Determine the (X, Y) coordinate at the center of the cell enclosing the given text.  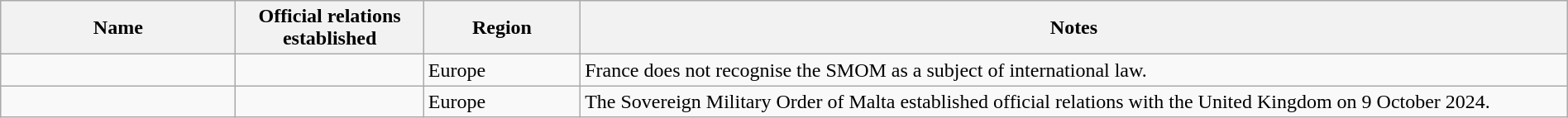
Official relations established (329, 28)
Region (501, 28)
Notes (1074, 28)
The Sovereign Military Order of Malta established official relations with the United Kingdom on 9 October 2024. (1074, 101)
Name (118, 28)
France does not recognise the SMOM as a subject of international law. (1074, 70)
